For the text-containing cell, return its midpoint in (X, Y) coordinate format. 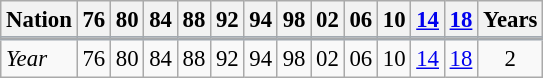
Nation (39, 20)
2 (510, 58)
Years (510, 20)
Year (39, 58)
